Capture the cell that displays the provided text and extract its [x, y] central coordinate. 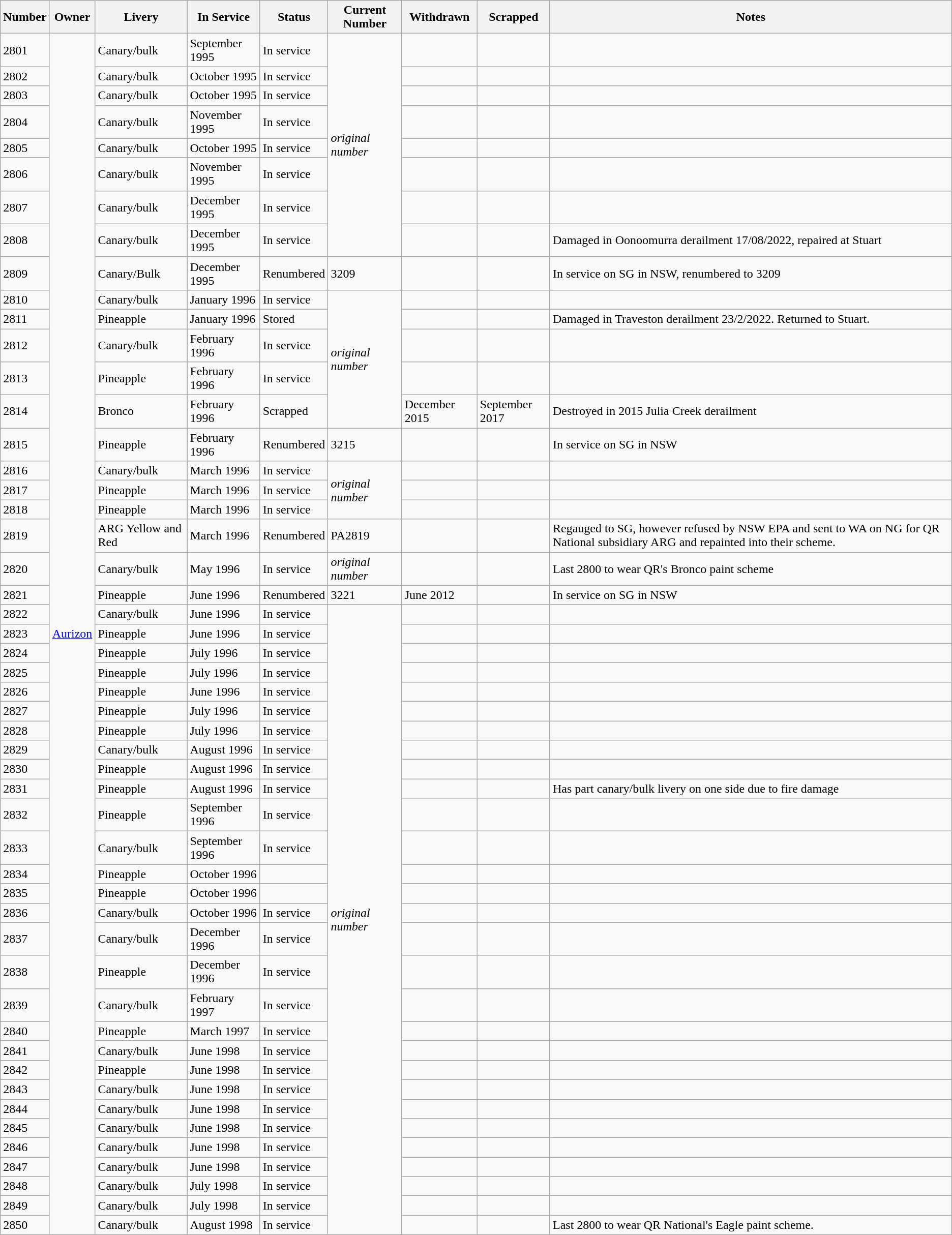
2848 [25, 1186]
2835 [25, 893]
Stored [294, 319]
Notes [751, 17]
3215 [365, 444]
Status [294, 17]
2843 [25, 1089]
In Service [224, 17]
Aurizon [72, 634]
September 2017 [514, 412]
Canary/Bulk [141, 274]
August 1998 [224, 1225]
September 1995 [224, 50]
2814 [25, 412]
2847 [25, 1167]
2812 [25, 345]
2819 [25, 536]
2833 [25, 848]
2829 [25, 750]
3221 [365, 595]
May 1996 [224, 568]
Number [25, 17]
Regauged to SG, however refused by NSW EPA and sent to WA on NG for QR National subsidiary ARG and repainted into their scheme. [751, 536]
2822 [25, 614]
2844 [25, 1109]
June 2012 [439, 595]
Bronco [141, 412]
2845 [25, 1128]
2837 [25, 939]
2842 [25, 1070]
Has part canary/bulk livery on one side due to fire damage [751, 789]
PA2819 [365, 536]
2846 [25, 1148]
2832 [25, 815]
2834 [25, 874]
December 2015 [439, 412]
2803 [25, 96]
Owner [72, 17]
2824 [25, 653]
2830 [25, 769]
Current Number [365, 17]
2805 [25, 148]
2831 [25, 789]
2802 [25, 76]
February 1997 [224, 1005]
Damaged in Oonoomurra derailment 17/08/2022, repaired at Stuart [751, 240]
2809 [25, 274]
2815 [25, 444]
2820 [25, 568]
2840 [25, 1031]
2806 [25, 174]
2850 [25, 1225]
2817 [25, 490]
3209 [365, 274]
2826 [25, 691]
2821 [25, 595]
2825 [25, 672]
2801 [25, 50]
2816 [25, 471]
March 1997 [224, 1031]
Damaged in Traveston derailment 23/2/2022. Returned to Stuart. [751, 319]
2849 [25, 1206]
2823 [25, 634]
2836 [25, 913]
2808 [25, 240]
2838 [25, 972]
Last 2800 to wear QR National's Eagle paint scheme. [751, 1225]
Withdrawn [439, 17]
2839 [25, 1005]
In service on SG in NSW, renumbered to 3209 [751, 274]
2828 [25, 731]
2807 [25, 207]
Livery [141, 17]
2811 [25, 319]
2804 [25, 122]
2813 [25, 378]
2810 [25, 299]
2841 [25, 1050]
2827 [25, 711]
ARG Yellow and Red [141, 536]
2818 [25, 509]
Last 2800 to wear QR's Bronco paint scheme [751, 568]
Destroyed in 2015 Julia Creek derailment [751, 412]
